Determine the [X, Y] coordinate at the center of the cell enclosing the given text.  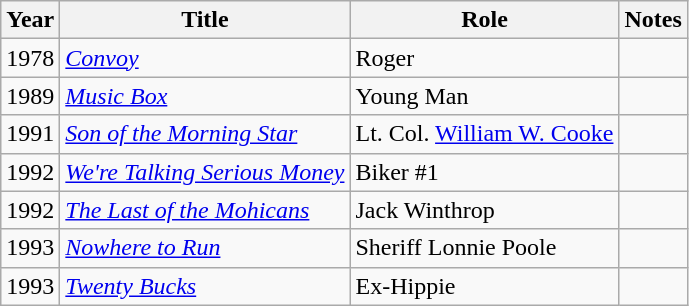
Music Box [205, 96]
Sheriff Lonnie Poole [484, 248]
Convoy [205, 58]
Ex-Hippie [484, 286]
Role [484, 20]
1978 [30, 58]
The Last of the Mohicans [205, 210]
Title [205, 20]
1991 [30, 134]
Notes [653, 20]
Jack Winthrop [484, 210]
Son of the Morning Star [205, 134]
Young Man [484, 96]
Biker #1 [484, 172]
Year [30, 20]
Twenty Bucks [205, 286]
1989 [30, 96]
Nowhere to Run [205, 248]
We're Talking Serious Money [205, 172]
Roger [484, 58]
Lt. Col. William W. Cooke [484, 134]
